Output the (X, Y) coordinate of the center of the cell containing the given text.  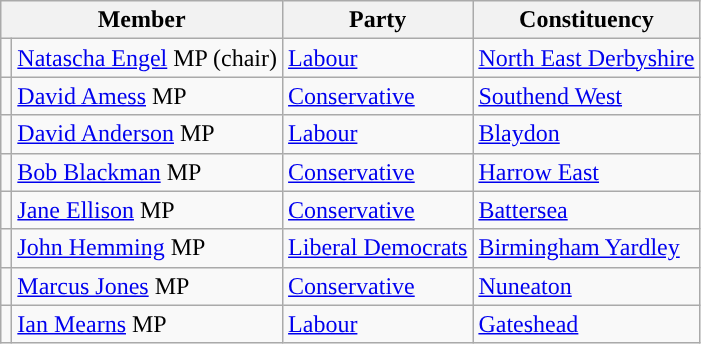
North East Derbyshire (586, 58)
Gateshead (586, 324)
Ian Mearns MP (148, 324)
Member (142, 20)
Birmingham Yardley (586, 248)
Bob Blackman MP (148, 172)
Party (378, 20)
Battersea (586, 210)
Constituency (586, 20)
David Anderson MP (148, 134)
Natascha Engel MP (chair) (148, 58)
Harrow East (586, 172)
David Amess MP (148, 96)
Nuneaton (586, 286)
Southend West (586, 96)
Blaydon (586, 134)
John Hemming MP (148, 248)
Marcus Jones MP (148, 286)
Liberal Democrats (378, 248)
Jane Ellison MP (148, 210)
